Determine the [X, Y] coordinate at the center of the cell enclosing the given text.  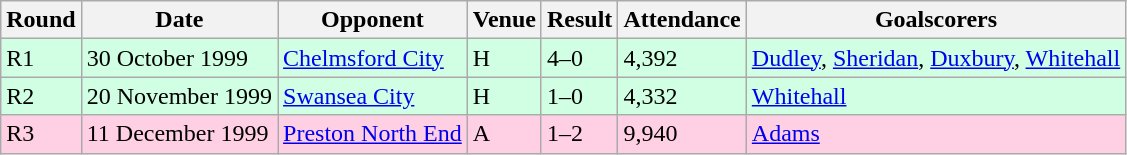
Opponent [373, 20]
Date [179, 20]
4,332 [682, 96]
Result [579, 20]
4–0 [579, 58]
Attendance [682, 20]
Whitehall [936, 96]
4,392 [682, 58]
Venue [504, 20]
Swansea City [373, 96]
11 December 1999 [179, 134]
1–0 [579, 96]
9,940 [682, 134]
Dudley, Sheridan, Duxbury, Whitehall [936, 58]
Adams [936, 134]
R2 [41, 96]
R1 [41, 58]
1–2 [579, 134]
A [504, 134]
R3 [41, 134]
Round [41, 20]
Goalscorers [936, 20]
20 November 1999 [179, 96]
Chelmsford City [373, 58]
30 October 1999 [179, 58]
Preston North End [373, 134]
